Output the (X, Y) coordinate of the center of the cell containing the given text.  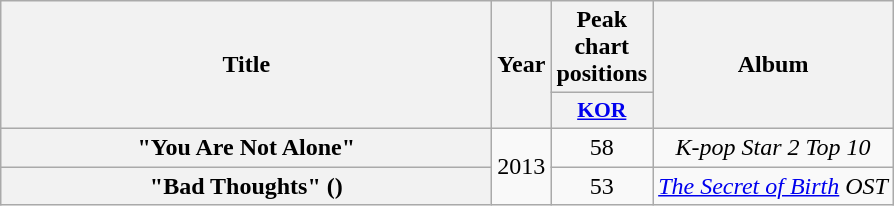
The Secret of Birth OST (774, 185)
KOR (602, 111)
"You Are Not Alone" (246, 147)
Peak chart positions (602, 47)
58 (602, 147)
Title (246, 65)
Year (522, 65)
K-pop Star 2 Top 10 (774, 147)
53 (602, 185)
"Bad Thoughts" () (246, 185)
Album (774, 65)
2013 (522, 166)
